Locate the cell with the specified text and output its [x, y] center coordinate. 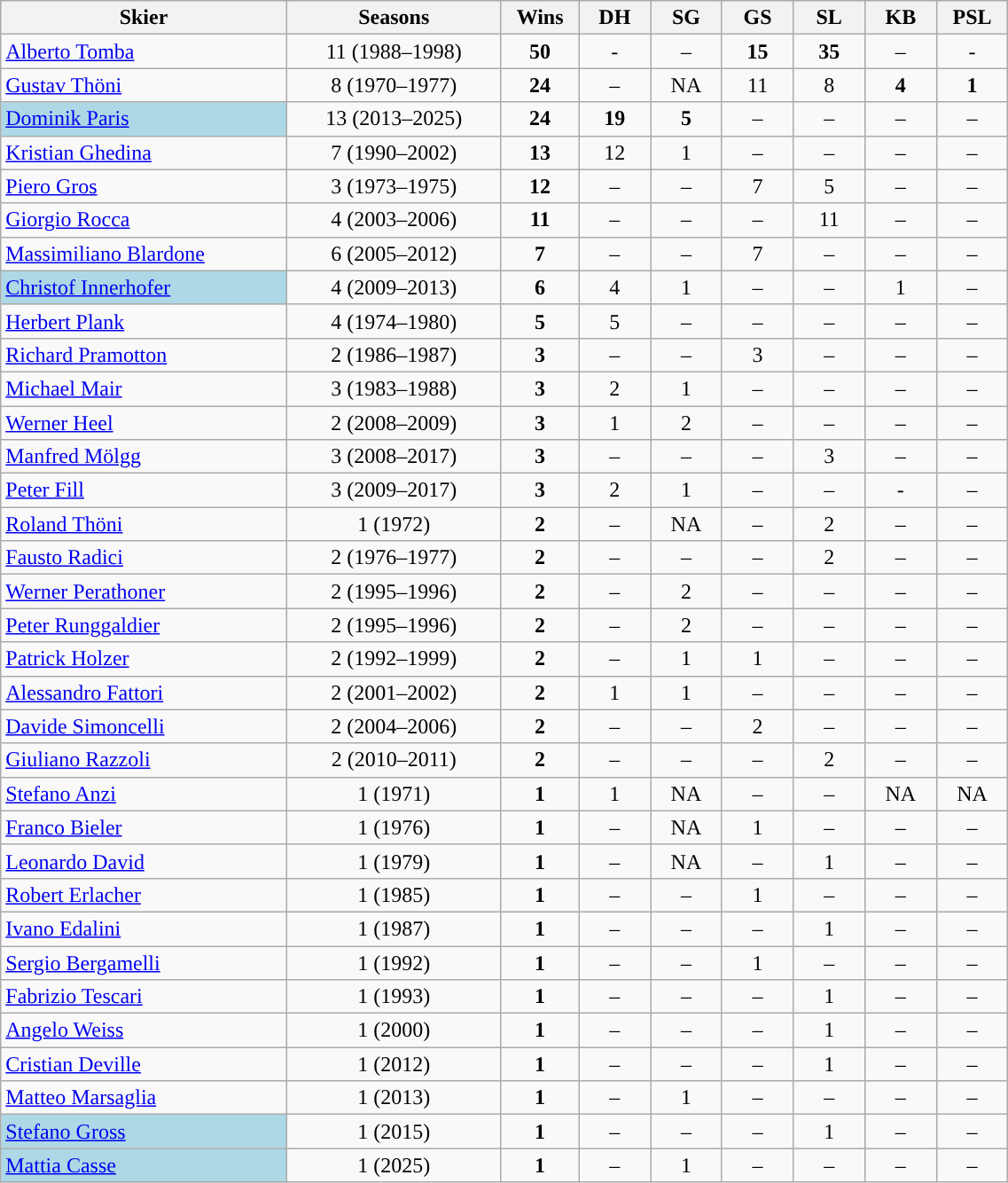
2 (1986–1987) [394, 355]
1 (1987) [394, 928]
8 (1970–1977) [394, 85]
DH [615, 18]
3 (1983–1988) [394, 388]
Wins [540, 18]
2 (2010–2011) [394, 760]
Alessandro Fattori [144, 693]
Cristian Deville [144, 1064]
SL [830, 18]
Manfred Mölgg [144, 457]
PSL [972, 18]
Davide Simoncelli [144, 726]
50 [540, 51]
13 [540, 153]
6 [540, 287]
2 (2001–2002) [394, 693]
GS [757, 18]
Herbert Plank [144, 321]
4 (2009–2013) [394, 287]
Stefano Anzi [144, 794]
35 [830, 51]
7 (1990–2002) [394, 153]
Massimiliano Blardone [144, 254]
Stefano Gross [144, 1132]
Fausto Radici [144, 558]
6 (2005–2012) [394, 254]
2 (2008–2009) [394, 423]
2 (1992–1999) [394, 659]
1 (2000) [394, 1030]
1 (1971) [394, 794]
1 (2012) [394, 1064]
1 (1992) [394, 962]
Seasons [394, 18]
Patrick Holzer [144, 659]
Piero Gros [144, 186]
Sergio Bergamelli [144, 962]
Giorgio Rocca [144, 220]
4 (2003–2006) [394, 220]
Mattia Casse [144, 1165]
13 (2013–2025) [394, 119]
SG [686, 18]
19 [615, 119]
Alberto Tomba [144, 51]
1 (2015) [394, 1132]
Ivano Edalini [144, 928]
2 (2004–2006) [394, 726]
Richard Pramotton [144, 355]
Matteo Marsaglia [144, 1098]
KB [901, 18]
Kristian Ghedina [144, 153]
Christof Innerhofer [144, 287]
Fabrizio Tescari [144, 997]
Leonardo David [144, 861]
8 [830, 85]
Skier [144, 18]
2 (1976–1977) [394, 558]
Werner Perathoner [144, 591]
Michael Mair [144, 388]
4 (1974–1980) [394, 321]
Gustav Thöni [144, 85]
1 (1985) [394, 895]
1 (2025) [394, 1165]
3 (1973–1975) [394, 186]
Angelo Weiss [144, 1030]
11 (1988–1998) [394, 51]
1 (2013) [394, 1098]
1 (1972) [394, 524]
Peter Fill [144, 490]
Roland Thöni [144, 524]
3 (2009–2017) [394, 490]
Dominik Paris [144, 119]
Franco Bieler [144, 827]
Werner Heel [144, 423]
1 (1979) [394, 861]
15 [757, 51]
Giuliano Razzoli [144, 760]
1 (1993) [394, 997]
Peter Runggaldier [144, 625]
Robert Erlacher [144, 895]
1 (1976) [394, 827]
3 (2008–2017) [394, 457]
